Detect which cell encompasses the target text, then output its (x, y) center coordinate. 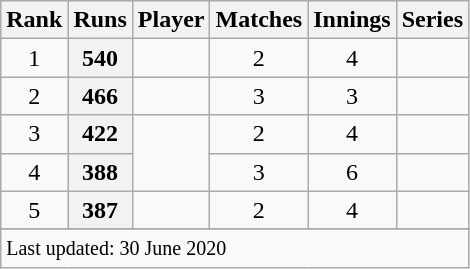
466 (100, 96)
422 (100, 134)
Rank (34, 20)
Player (171, 20)
Last updated: 30 June 2020 (235, 248)
Matches (259, 20)
388 (100, 172)
540 (100, 58)
387 (100, 210)
Innings (352, 20)
Series (432, 20)
5 (34, 210)
Runs (100, 20)
1 (34, 58)
6 (352, 172)
